Extract the [X, Y] coordinate from the center of the cell holding the provided text.  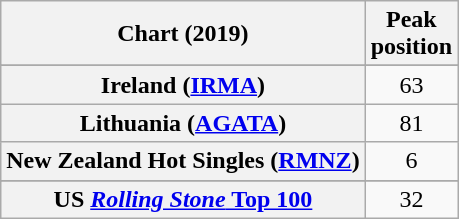
63 [411, 85]
32 [411, 199]
Chart (2019) [183, 34]
Peakposition [411, 34]
Ireland (IRMA) [183, 85]
US Rolling Stone Top 100 [183, 199]
Lithuania (AGATA) [183, 123]
New Zealand Hot Singles (RMNZ) [183, 161]
6 [411, 161]
81 [411, 123]
